Detect which cell encompasses the target text, then output its (x, y) center coordinate. 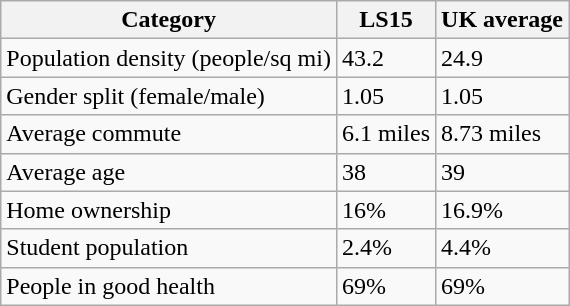
38 (386, 172)
16.9% (502, 210)
16% (386, 210)
2.4% (386, 248)
LS15 (386, 20)
6.1 miles (386, 134)
Gender split (female/male) (169, 96)
Average age (169, 172)
Population density (people/sq mi) (169, 58)
Student population (169, 248)
4.4% (502, 248)
Home ownership (169, 210)
8.73 miles (502, 134)
Category (169, 20)
39 (502, 172)
24.9 (502, 58)
Average commute (169, 134)
43.2 (386, 58)
UK average (502, 20)
People in good health (169, 286)
